Return [X, Y] of the center of cell containing provided text 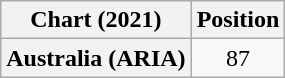
Position [238, 20]
Australia (ARIA) [96, 58]
87 [238, 58]
Chart (2021) [96, 20]
